Identify which cell holds the provided text, then report its (x, y) central coordinate. 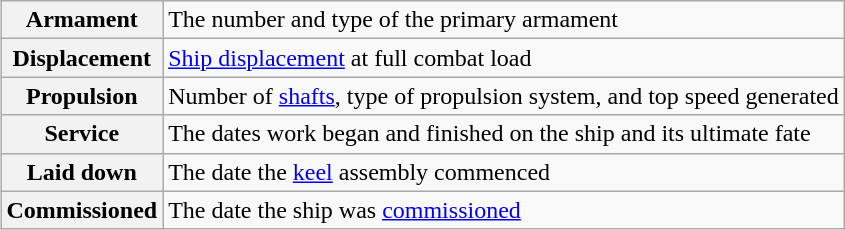
The number and type of the primary armament (504, 20)
Displacement (82, 58)
Armament (82, 20)
Commissioned (82, 210)
The date the keel assembly commenced (504, 172)
The date the ship was commissioned (504, 210)
Propulsion (82, 96)
Number of shafts, type of propulsion system, and top speed generated (504, 96)
Laid down (82, 172)
The dates work began and finished on the ship and its ultimate fate (504, 134)
Service (82, 134)
Ship displacement at full combat load (504, 58)
